Identify which cell holds the provided text, then report its [X, Y] central coordinate. 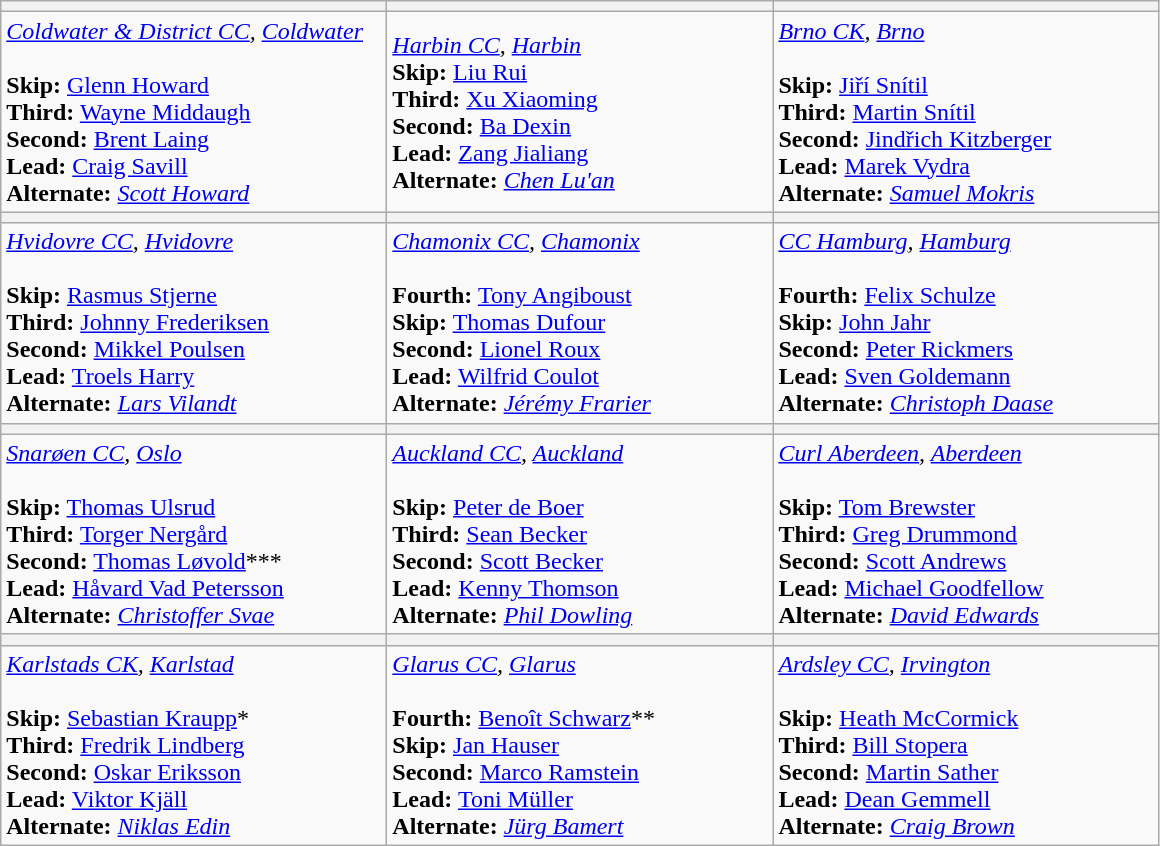
Chamonix CC, ChamonixFourth: Tony Angiboust Skip: Thomas Dufour Second: Lionel Roux Lead: Wilfrid Coulot Alternate: Jérémy Frarier [580, 323]
Coldwater & District CC, Coldwater Skip: Glenn Howard Third: Wayne Middaugh Second: Brent Laing Lead: Craig Savill Alternate: Scott Howard [194, 112]
Snarøen CC, OsloSkip: Thomas Ulsrud Third: Torger Nergård Second: Thomas Løvold*** Lead: Håvard Vad Petersson Alternate: Christoffer Svae [194, 534]
Hvidovre CC, Hvidovre Skip: Rasmus Stjerne Third: Johnny Frederiksen Second: Mikkel Poulsen Lead: Troels Harry Alternate: Lars Vilandt [194, 323]
CC Hamburg, HamburgFourth: Felix Schulze Skip: John Jahr Second: Peter Rickmers Lead: Sven Goldemann Alternate: Christoph Daase [966, 323]
Ardsley CC, IrvingtonSkip: Heath McCormick Third: Bill Stopera Second: Martin Sather Lead: Dean Gemmell Alternate: Craig Brown [966, 745]
Brno CK, Brno Skip: Jiří Snítil Third: Martin Snítil Second: Jindřich Kitzberger Lead: Marek Vydra Alternate: Samuel Mokris [966, 112]
Glarus CC, GlarusFourth: Benoît Schwarz** Skip: Jan Hauser Second: Marco Ramstein Lead: Toni Müller Alternate: Jürg Bamert [580, 745]
Karlstads CK, KarlstadSkip: Sebastian Kraupp* Third: Fredrik Lindberg Second: Oskar Eriksson Lead: Viktor Kjäll Alternate: Niklas Edin [194, 745]
Auckland CC, Auckland Skip: Peter de Boer Third: Sean Becker Second: Scott Becker Lead: Kenny Thomson Alternate: Phil Dowling [580, 534]
Harbin CC, Harbin Skip: Liu Rui Third: Xu Xiaoming Second: Ba Dexin Lead: Zang Jialiang Alternate: Chen Lu'an [580, 112]
Curl Aberdeen, AberdeenSkip: Tom Brewster Third: Greg Drummond Second: Scott Andrews Lead: Michael Goodfellow Alternate: David Edwards [966, 534]
